Identify which cell holds the provided text, then report its [x, y] central coordinate. 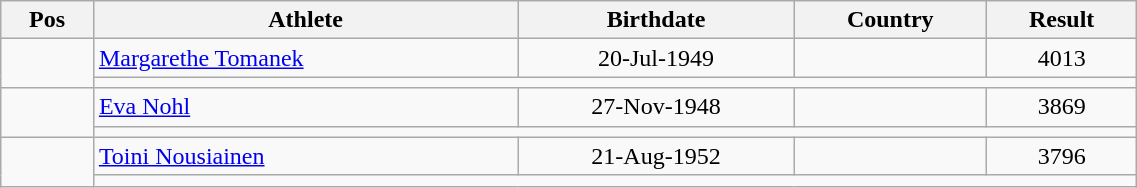
3869 [1061, 107]
20-Jul-1949 [656, 58]
3796 [1061, 156]
Margarethe Tomanek [306, 58]
21-Aug-1952 [656, 156]
Country [890, 20]
Eva Nohl [306, 107]
Toini Nousiainen [306, 156]
Athlete [306, 20]
4013 [1061, 58]
27-Nov-1948 [656, 107]
Pos [48, 20]
Birthdate [656, 20]
Result [1061, 20]
